Scan for the cell matching the given text and deliver its (x, y) coordinate at center. 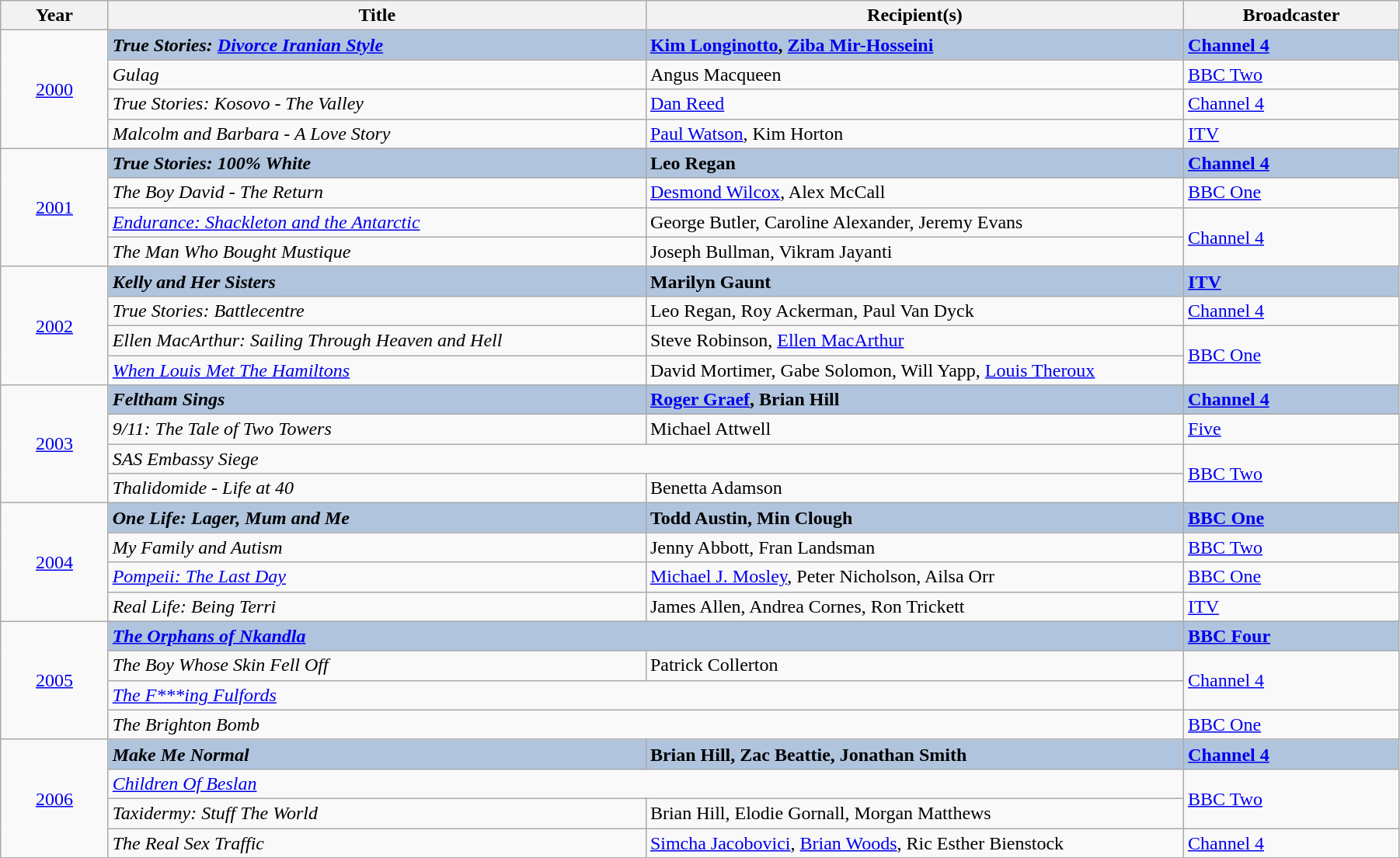
Taxidermy: Stuff The World (377, 813)
Title (377, 16)
Broadcaster (1291, 16)
True Stories: Divorce Iranian Style (377, 45)
2006 (54, 798)
My Family and Autism (377, 547)
One Life: Lager, Mum and Me (377, 518)
Recipient(s) (914, 16)
Michael Attwell (914, 429)
True Stories: Kosovo - The Valley (377, 104)
Kim Longinotto, Ziba Mir-Hosseini (914, 45)
Desmond Wilcox, Alex McCall (914, 193)
The Boy David - The Return (377, 193)
When Louis Met The Hamiltons (377, 370)
The Man Who Bought Mustique (377, 252)
Leo Regan (914, 163)
Angus Macqueen (914, 75)
BBC Four (1291, 636)
Paul Watson, Kim Horton (914, 134)
Patrick Collerton (914, 665)
Dan Reed (914, 104)
Feltham Sings (377, 400)
The Orphans of Nkandla (646, 636)
Benetta Adamson (914, 488)
2005 (54, 680)
SAS Embassy Siege (646, 459)
James Allen, Andrea Cornes, Ron Trickett (914, 606)
9/11: The Tale of Two Towers (377, 429)
The Brighton Bomb (646, 724)
Ellen MacArthur: Sailing Through Heaven and Hell (377, 340)
Five (1291, 429)
Children Of Beslan (646, 783)
True Stories: 100% White (377, 163)
Malcolm and Barbara - A Love Story (377, 134)
Kelly and Her Sisters (377, 281)
Michael J. Mosley, Peter Nicholson, Ailsa Orr (914, 577)
Leo Regan, Roy Ackerman, Paul Van Dyck (914, 311)
Joseph Bullman, Vikram Jayanti (914, 252)
2003 (54, 444)
Gulag (377, 75)
Pompeii: The Last Day (377, 577)
Marilyn Gaunt (914, 281)
Steve Robinson, Ellen MacArthur (914, 340)
Thalidomide - Life at 40 (377, 488)
Year (54, 16)
Real Life: Being Terri (377, 606)
Jenny Abbott, Fran Landsman (914, 547)
Endurance: Shackleton and the Antarctic (377, 222)
David Mortimer, Gabe Solomon, Will Yapp, Louis Theroux (914, 370)
2000 (54, 89)
Make Me Normal (377, 754)
Todd Austin, Min Clough (914, 518)
Brian Hill, Zac Beattie, Jonathan Smith (914, 754)
The Real Sex Traffic (377, 842)
2001 (54, 207)
The Boy Whose Skin Fell Off (377, 665)
2002 (54, 325)
Roger Graef, Brian Hill (914, 400)
2004 (54, 562)
George Butler, Caroline Alexander, Jeremy Evans (914, 222)
The F***ing Fulfords (646, 695)
Simcha Jacobovici, Brian Woods, Ric Esther Bienstock (914, 842)
True Stories: Battlecentre (377, 311)
Brian Hill, Elodie Gornall, Morgan Matthews (914, 813)
